Return the (x, y) coordinate for the center point of the cell that contains the specified text.  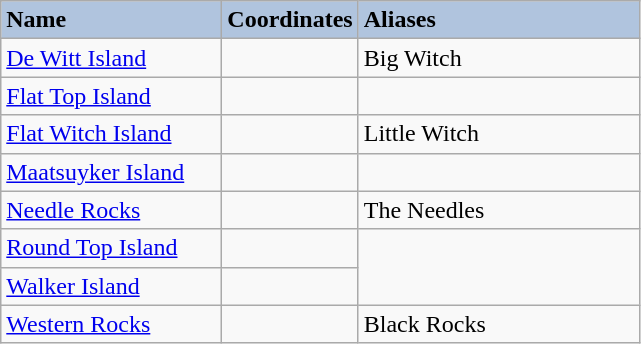
Flat Top Island (112, 96)
De Witt Island (112, 58)
Needle Rocks (112, 210)
Little Witch (498, 134)
Name (112, 20)
Western Rocks (112, 324)
Aliases (498, 20)
Big Witch (498, 58)
Black Rocks (498, 324)
Walker Island (112, 286)
The Needles (498, 210)
Flat Witch Island (112, 134)
Coordinates (290, 20)
Maatsuyker Island (112, 172)
Round Top Island (112, 248)
